Find where the given text appears and provide that cell's center as [X, Y] coordinate. 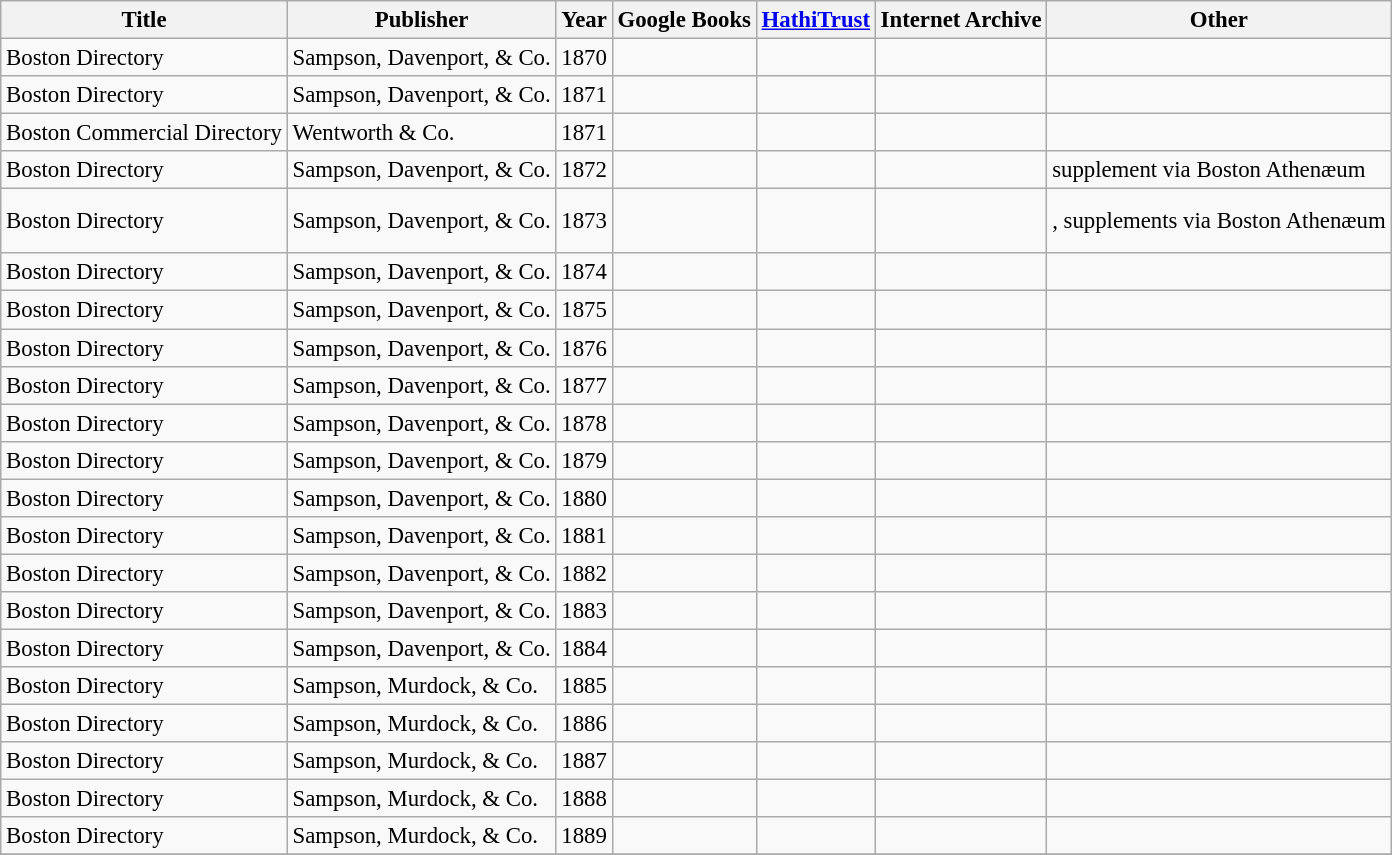
HathiTrust [816, 20]
Wentworth & Co. [422, 133]
1884 [584, 648]
1885 [584, 686]
1874 [584, 273]
1870 [584, 58]
supplement via Boston Athenæum [1219, 170]
Title [144, 20]
1880 [584, 498]
Year [584, 20]
1882 [584, 573]
1878 [584, 423]
1889 [584, 836]
1873 [584, 222]
1887 [584, 761]
1886 [584, 724]
1872 [584, 170]
Publisher [422, 20]
Other [1219, 20]
1881 [584, 536]
1883 [584, 611]
1879 [584, 460]
1875 [584, 310]
Google Books [684, 20]
1877 [584, 385]
1888 [584, 799]
Internet Archive [961, 20]
1876 [584, 348]
Boston Commercial Directory [144, 133]
, supplements via Boston Athenæum [1219, 222]
